Return the (X, Y) coordinate for the center point of the cell that contains the specified text.  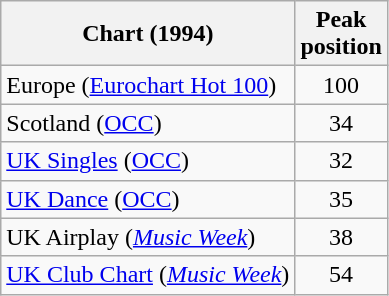
Peakposition (341, 34)
54 (341, 275)
35 (341, 199)
Chart (1994) (148, 34)
32 (341, 161)
UK Singles (OCC) (148, 161)
38 (341, 237)
34 (341, 123)
UK Airplay (Music Week) (148, 237)
Europe (Eurochart Hot 100) (148, 85)
UK Club Chart (Music Week) (148, 275)
Scotland (OCC) (148, 123)
UK Dance (OCC) (148, 199)
100 (341, 85)
